Locate the cell with the specified text and output its (X, Y) center coordinate. 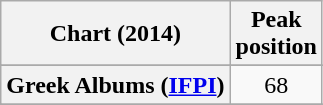
Peakposition (276, 34)
Chart (2014) (116, 34)
68 (276, 85)
Greek Albums (IFPI) (116, 85)
